Capture the cell that displays the provided text and extract its (X, Y) central coordinate. 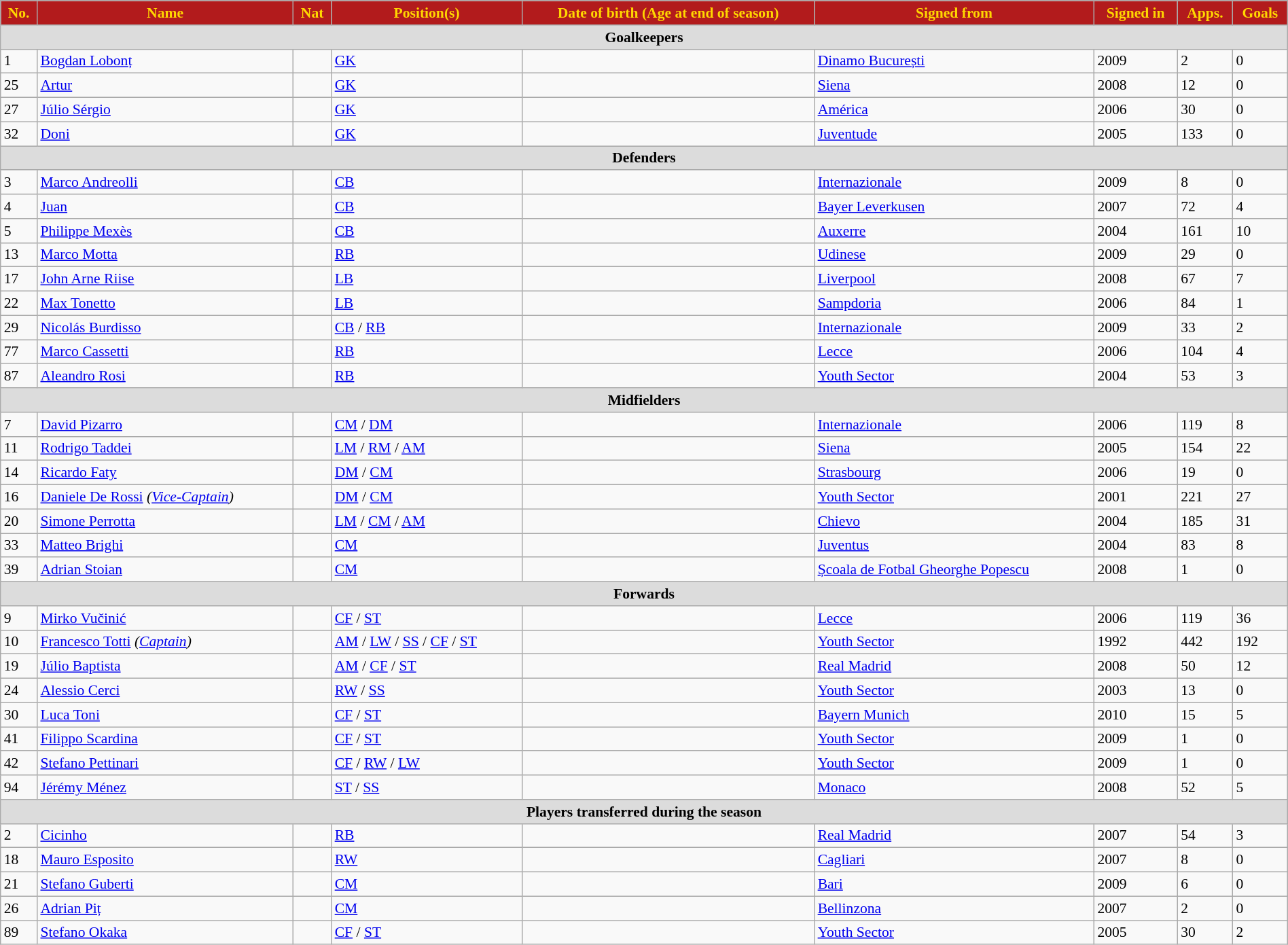
Signed in (1136, 13)
26 (19, 908)
CM / DM (427, 425)
CF / RW / LW (427, 764)
221 (1205, 497)
LM / CM / AM (427, 521)
15 (1205, 715)
Midfielders (644, 400)
50 (1205, 666)
31 (1261, 521)
Philippe Mexès (164, 231)
Udinese (954, 255)
2003 (1136, 691)
87 (19, 376)
17 (19, 279)
Mauro Esposito (164, 860)
32 (19, 134)
Stefano Guberti (164, 885)
2010 (1136, 715)
154 (1205, 448)
Juventus (954, 546)
Monaco (954, 787)
Marco Cassetti (164, 352)
John Arne Riise (164, 279)
Bayern Munich (954, 715)
53 (1205, 376)
AM / LW / SS / CF / ST (427, 642)
Adrian Piț (164, 908)
Artur (164, 86)
77 (19, 352)
ST / SS (427, 787)
1992 (1136, 642)
Alessio Cerci (164, 691)
Signed from (954, 13)
83 (1205, 546)
Marco Motta (164, 255)
Defenders (644, 158)
Players transferred during the season (644, 812)
Bari (954, 885)
Stefano Okaka (164, 933)
Stefano Pettinari (164, 764)
Rodrigo Taddei (164, 448)
14 (19, 473)
Júlio Sérgio (164, 110)
16 (19, 497)
Bayer Leverkusen (954, 207)
Marco Andreolli (164, 183)
192 (1261, 642)
6 (1205, 885)
Juan (164, 207)
Filippo Scardina (164, 739)
94 (19, 787)
Juventude (954, 134)
20 (19, 521)
CB / RB (427, 327)
Nat (312, 13)
9 (19, 618)
185 (1205, 521)
Jérémy Ménez (164, 787)
84 (1205, 304)
67 (1205, 279)
Max Tonetto (164, 304)
No. (19, 13)
Goals (1261, 13)
LM / RM / AM (427, 448)
Luca Toni (164, 715)
2001 (1136, 497)
Francesco Totti (Captain) (164, 642)
Daniele De Rossi (Vice-Captain) (164, 497)
72 (1205, 207)
Forwards (644, 594)
Liverpool (954, 279)
11 (19, 448)
AM / CF / ST (427, 666)
Date of birth (Age at end of season) (668, 13)
Name (164, 13)
18 (19, 860)
Doni (164, 134)
Bogdan Lobonț (164, 61)
41 (19, 739)
21 (19, 885)
Simone Perrotta (164, 521)
Nicolás Burdisso (164, 327)
54 (1205, 836)
América (954, 110)
42 (19, 764)
Apps. (1205, 13)
Cicinho (164, 836)
Júlio Baptista (164, 666)
Position(s) (427, 13)
Strasbourg (954, 473)
Chievo (954, 521)
24 (19, 691)
161 (1205, 231)
442 (1205, 642)
RW (427, 860)
36 (1261, 618)
Dinamo București (954, 61)
RW / SS (427, 691)
David Pizarro (164, 425)
Ricardo Faty (164, 473)
104 (1205, 352)
Școala de Fotbal Gheorghe Popescu (954, 570)
Bellinzona (954, 908)
Matteo Brighi (164, 546)
133 (1205, 134)
25 (19, 86)
Auxerre (954, 231)
52 (1205, 787)
89 (19, 933)
Goalkeepers (644, 37)
Mirko Vučinić (164, 618)
Sampdoria (954, 304)
Aleandro Rosi (164, 376)
Cagliari (954, 860)
39 (19, 570)
Adrian Stoian (164, 570)
